Find where the given text appears and provide that cell's center as [x, y] coordinate. 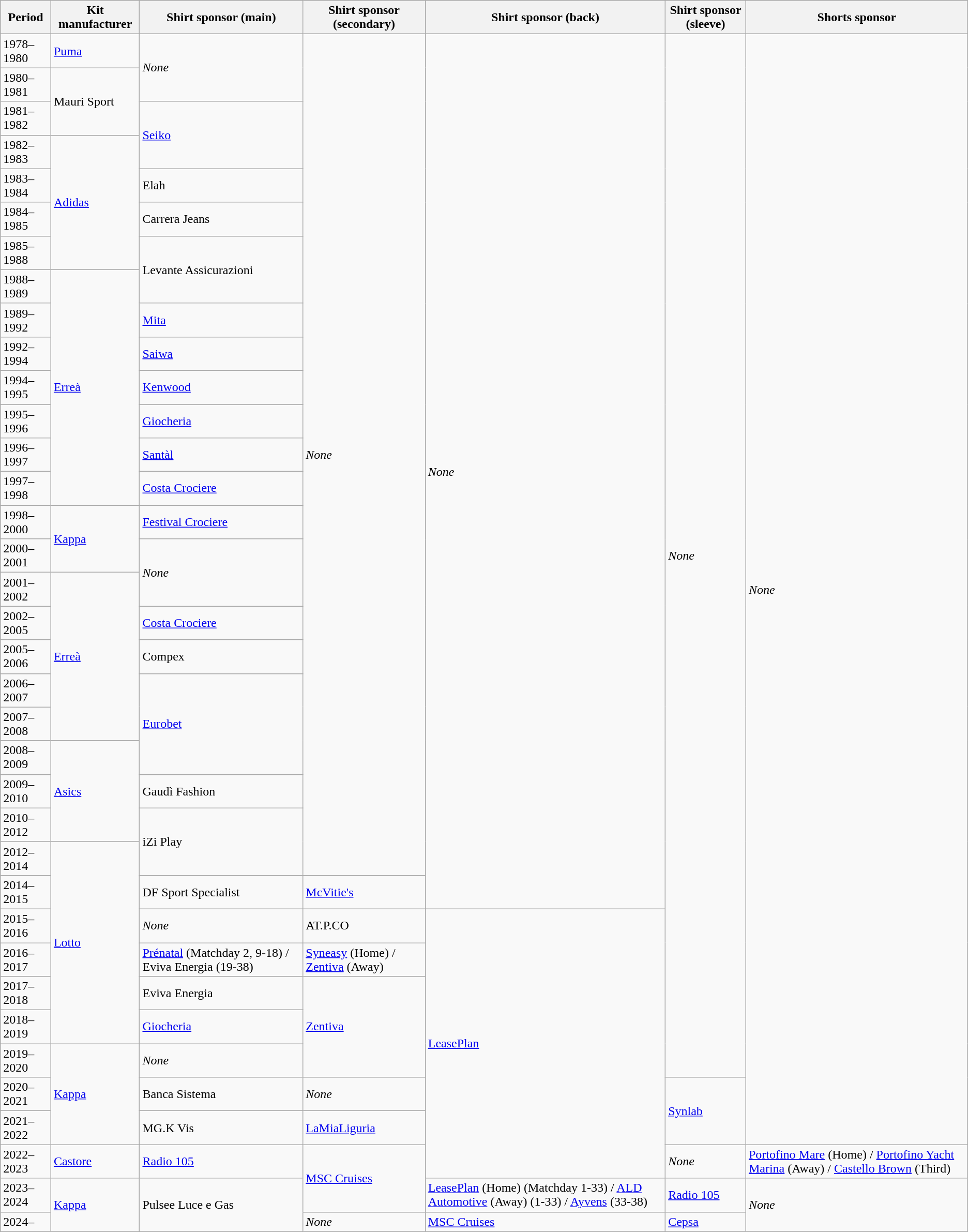
2014–2015 [26, 892]
LaMiaLiguria [364, 1128]
DF Sport Specialist [221, 892]
Cepsa [706, 1222]
2005–2006 [26, 657]
2016–2017 [26, 959]
Kenwood [221, 387]
2008–2009 [26, 757]
MG.K Vis [221, 1128]
1983–1984 [26, 185]
1981–1982 [26, 118]
1992–1994 [26, 354]
Elah [221, 185]
Syneasy (Home) / Zentiva (Away) [364, 959]
1995–1996 [26, 421]
2019–2020 [26, 1060]
Asics [95, 791]
2000–2001 [26, 555]
2021–2022 [26, 1128]
2018–2019 [26, 1027]
1989–1992 [26, 320]
2022–2023 [26, 1162]
Synlab [706, 1111]
2006–2007 [26, 690]
Shirt sponsor (back) [545, 18]
McVitie's [364, 892]
Zentiva [364, 1027]
iZi Play [221, 842]
1980–1981 [26, 85]
LeasePlan (Home) (Matchday 1-33) / ALD Automotive (Away) (1-33) / Ayvens (33-38) [545, 1195]
1984–1985 [26, 219]
2002–2005 [26, 623]
Pulsee Luce e Gas [221, 1205]
Lotto [95, 942]
Seiko [221, 135]
2024– [26, 1222]
2012–2014 [26, 859]
2015–2016 [26, 926]
Shirt sponsor (secondary) [364, 18]
Castore [95, 1162]
LeasePlan [545, 1043]
Puma [95, 51]
1998–2000 [26, 522]
Gaudì Fashion [221, 791]
Shirt sponsor (main) [221, 18]
Shirt sponsor (sleeve) [706, 18]
Carrera Jeans [221, 219]
Mauri Sport [95, 101]
Portofino Mare (Home) / Portofino Yacht Marina (Away) / Castello Brown (Third) [856, 1162]
Eurobet [221, 724]
Mita [221, 320]
2007–2008 [26, 724]
2001–2002 [26, 590]
Period [26, 18]
Adidas [95, 202]
1982–1983 [26, 152]
Prénatal (Matchday 2, 9-18) / Eviva Energia (19-38) [221, 959]
1988–1989 [26, 287]
1997–1998 [26, 488]
Eviva Energia [221, 993]
1996–1997 [26, 455]
2020–2021 [26, 1094]
2017–2018 [26, 993]
1985–1988 [26, 252]
Kit manufacturer [95, 18]
AT.P.CO [364, 926]
Levante Assicurazioni [221, 269]
Saiwa [221, 354]
2010–2012 [26, 824]
Festival Crociere [221, 522]
2009–2010 [26, 791]
Banca Sistema [221, 1094]
Santàl [221, 455]
1994–1995 [26, 387]
Shorts sponsor [856, 18]
2023–2024 [26, 1195]
1978–1980 [26, 51]
Compex [221, 657]
